Pinpoint the cell where the given text exists, returning its (X, Y) midpoint coordinate. 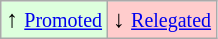
↓ Relegated (162, 20)
↑ Promoted (54, 20)
